Return (x, y) of the center of cell containing provided text 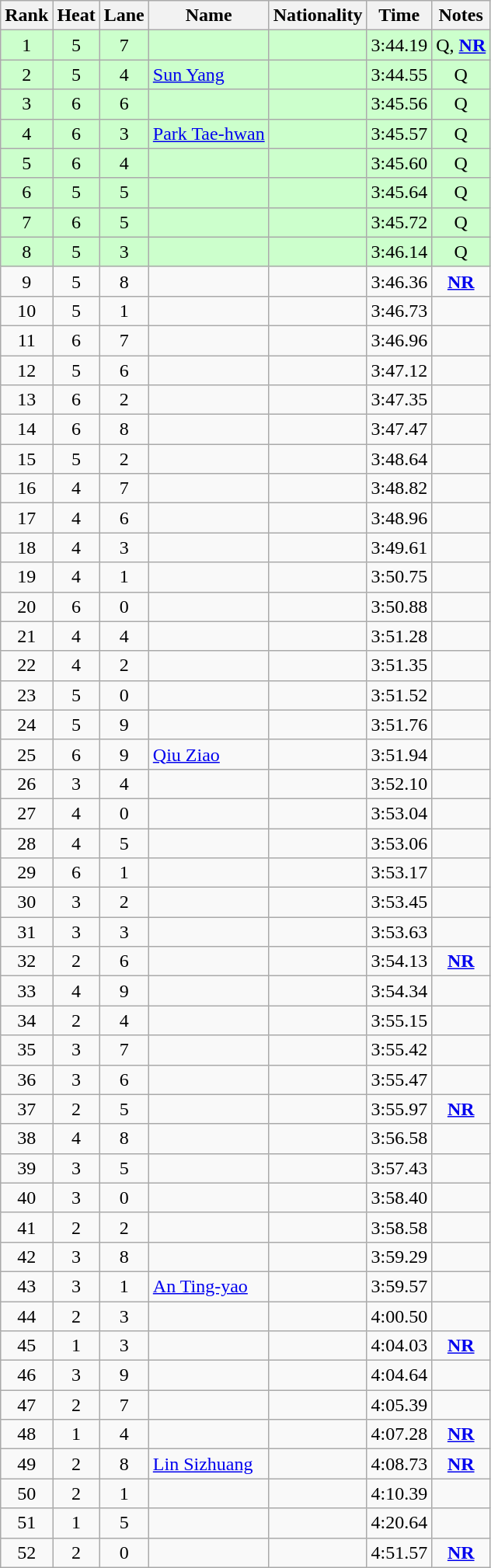
Rank (26, 16)
3:47.35 (399, 400)
45 (26, 1346)
4:20.64 (399, 1523)
39 (26, 1168)
Name (208, 16)
13 (26, 400)
40 (26, 1198)
3:45.60 (399, 163)
49 (26, 1464)
22 (26, 666)
24 (26, 725)
3:54.13 (399, 961)
3:50.88 (399, 607)
43 (26, 1286)
23 (26, 695)
16 (26, 488)
4:07.28 (399, 1434)
An Ting-yao (208, 1286)
3:55.15 (399, 1020)
32 (26, 961)
42 (26, 1257)
3:46.96 (399, 340)
36 (26, 1080)
3:44.55 (399, 75)
3:53.17 (399, 873)
3:45.72 (399, 222)
3:58.58 (399, 1227)
Park Tae-hwan (208, 134)
3:45.57 (399, 134)
27 (26, 813)
20 (26, 607)
3:55.47 (399, 1080)
3:51.52 (399, 695)
3:54.34 (399, 991)
Time (399, 16)
28 (26, 843)
11 (26, 340)
4:51.57 (399, 1552)
48 (26, 1434)
12 (26, 370)
Nationality (318, 16)
15 (26, 459)
33 (26, 991)
25 (26, 754)
Qiu Ziao (208, 754)
4:04.03 (399, 1346)
3:46.36 (399, 281)
29 (26, 873)
Notes (461, 16)
3:50.75 (399, 577)
4:05.39 (399, 1405)
3:51.35 (399, 666)
18 (26, 548)
21 (26, 636)
3:47.12 (399, 370)
3:59.57 (399, 1286)
34 (26, 1020)
Heat (76, 16)
47 (26, 1405)
3:51.94 (399, 754)
3:45.64 (399, 193)
3:53.63 (399, 932)
3:45.56 (399, 104)
3:44.19 (399, 45)
46 (26, 1375)
3:58.40 (399, 1198)
3:53.06 (399, 843)
3:55.42 (399, 1050)
44 (26, 1316)
35 (26, 1050)
3:46.73 (399, 311)
3:53.45 (399, 902)
4:04.64 (399, 1375)
Sun Yang (208, 75)
3:53.04 (399, 813)
50 (26, 1493)
51 (26, 1523)
10 (26, 311)
3:52.10 (399, 784)
3:48.96 (399, 518)
26 (26, 784)
3:49.61 (399, 548)
Lin Sizhuang (208, 1464)
3:51.28 (399, 636)
4:08.73 (399, 1464)
17 (26, 518)
3:51.76 (399, 725)
37 (26, 1109)
4:10.39 (399, 1493)
52 (26, 1552)
3:46.14 (399, 252)
4:00.50 (399, 1316)
38 (26, 1139)
3:57.43 (399, 1168)
3:55.97 (399, 1109)
3:47.47 (399, 429)
3:59.29 (399, 1257)
3:56.58 (399, 1139)
Q, NR (461, 45)
31 (26, 932)
3:48.64 (399, 459)
30 (26, 902)
14 (26, 429)
41 (26, 1227)
3:48.82 (399, 488)
Lane (124, 16)
19 (26, 577)
